Extract the (x, y) coordinate from the center of the cell holding the provided text.  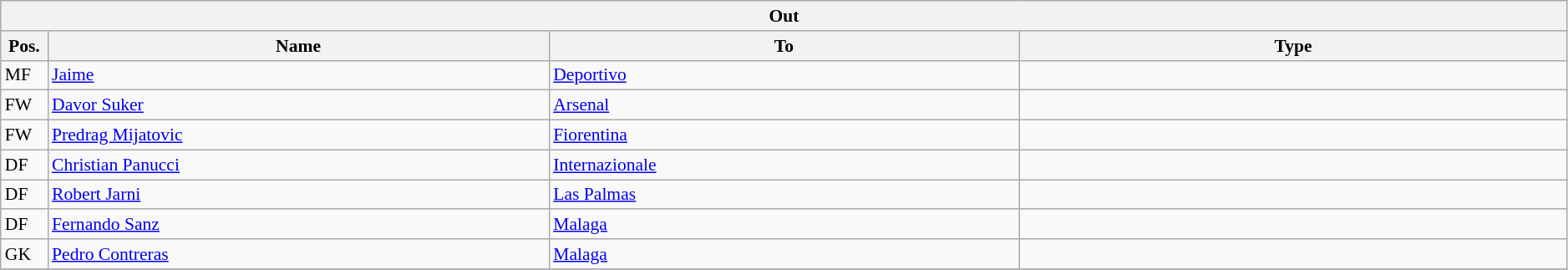
Internazionale (784, 165)
Fernando Sanz (298, 225)
Arsenal (784, 105)
Robert Jarni (298, 195)
Name (298, 46)
GK (24, 254)
Las Palmas (784, 195)
Out (784, 16)
Pedro Contreras (298, 254)
Christian Panucci (298, 165)
Predrag Mijatovic (298, 135)
Jaime (298, 75)
Davor Suker (298, 105)
Deportivo (784, 75)
Fiorentina (784, 135)
To (784, 46)
Type (1293, 46)
MF (24, 75)
Pos. (24, 46)
